Return the [x, y] coordinate for the center point of the cell that contains the specified text.  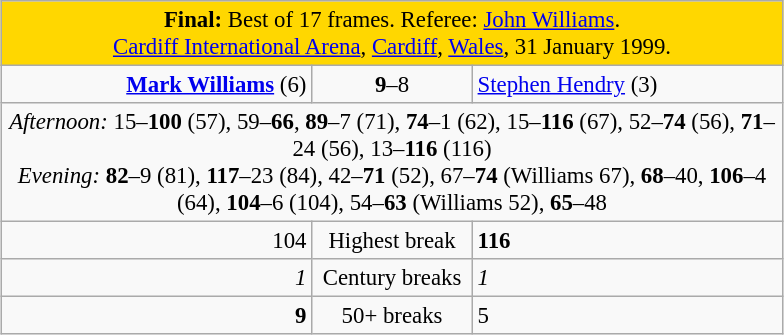
116 [628, 241]
Final: Best of 17 frames. Referee: John Williams.Cardiff International Arena, Cardiff, Wales, 31 January 1999. [392, 34]
Mark Williams (6) [156, 85]
104 [156, 241]
50+ breaks [392, 316]
9 [156, 316]
Century breaks [392, 278]
Highest break [392, 241]
9–8 [392, 85]
Stephen Hendry (3) [628, 85]
5 [628, 316]
